Search for the cell housing the specified text and yield its [X, Y] center coordinate. 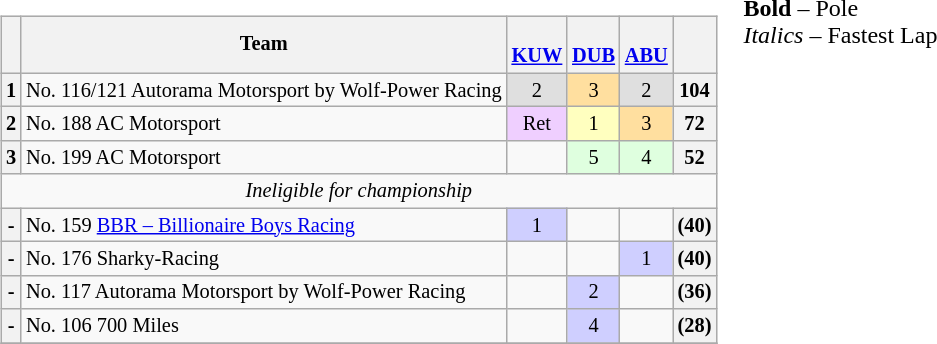
DUB [594, 45]
No. 176 Sharky-Racing [264, 259]
ABU [646, 45]
104 [695, 90]
52 [695, 158]
72 [695, 124]
KUW [538, 45]
No. 106 700 Miles [264, 326]
5 [594, 158]
No. 188 AC Motorsport [264, 124]
No. 117 Autorama Motorsport by Wolf-Power Racing [264, 292]
No. 116/121 Autorama Motorsport by Wolf-Power Racing [264, 90]
Ineligible for championship [358, 191]
Team [264, 45]
No. 199 AC Motorsport [264, 158]
No. 159 BBR – Billionaire Boys Racing [264, 225]
(28) [695, 326]
(36) [695, 292]
Ret [538, 124]
